Detect which cell encompasses the target text, then output its (x, y) center coordinate. 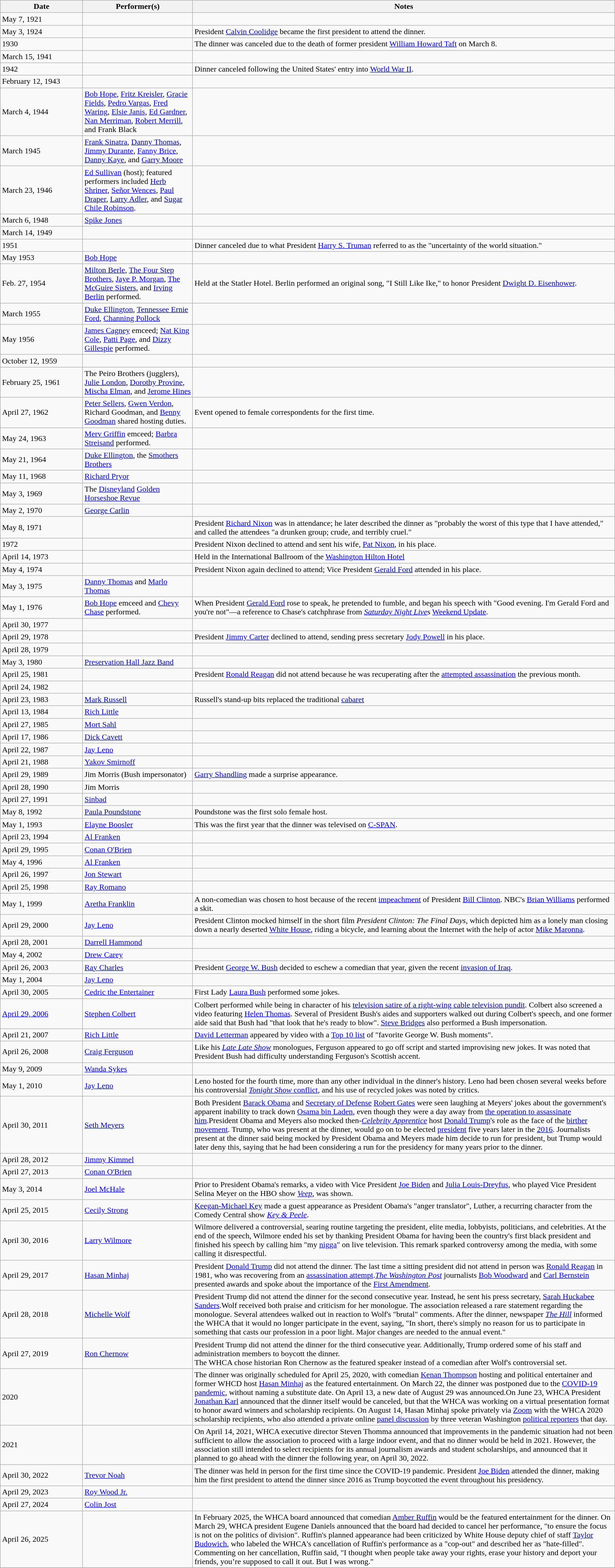
Held in the International Ballroom of the Washington Hilton Hotel (403, 557)
First Lady Laura Bush performed some jokes. (403, 992)
Ray Charles (138, 967)
April 26, 2003 (41, 967)
Bob Hope emceed and Chevy Chase performed. (138, 607)
March 15, 1941 (41, 56)
May 8, 1971 (41, 527)
May 4, 2002 (41, 955)
April 30, 2016 (41, 1241)
The Peiro Brothers (jugglers), Julie London, Dorothy Provine, Mischa Elman, and Jerome Hines (138, 382)
Aretha Franklin (138, 904)
Duke Ellington, Tennessee Ernie Ford, Channing Pollock (138, 314)
May 3, 2014 (41, 1189)
Mark Russell (138, 699)
Elayne Boosler (138, 825)
May 4, 1974 (41, 569)
May 1, 2010 (41, 1086)
Russell's stand-up bits replaced the traditional cabaret (403, 699)
Garry Shandling made a surprise appearance. (403, 774)
Performer(s) (138, 7)
The Disneyland Golden Horseshoe Revue (138, 493)
Ron Chernow (138, 1353)
1972 (41, 544)
Cecily Strong (138, 1210)
May 3, 1975 (41, 586)
1930 (41, 44)
Dick Cavett (138, 737)
Jim Morris (138, 787)
Feb. 27, 1954 (41, 284)
April 29, 2017 (41, 1275)
Stephen Colbert (138, 1013)
Roy Wood Jr. (138, 1492)
May 8, 1992 (41, 812)
April 27, 2013 (41, 1172)
May 3, 1980 (41, 662)
Spike Jones (138, 220)
April 25, 1981 (41, 674)
President Nixon declined to attend and sent his wife, Pat Nixon, in his place. (403, 544)
Wanda Sykes (138, 1069)
April 26, 2025 (41, 1539)
April 29, 2000 (41, 925)
April 30, 2022 (41, 1475)
Larry Wilmore (138, 1241)
A non-comedian was chosen to host because of the recent impeachment of President Bill Clinton. NBC's Brian Williams performed a skit. (403, 904)
Paula Poundstone (138, 812)
Dinner canceled due to what President Harry S. Truman referred to as the "uncertainty of the world situation." (403, 245)
April 23, 1994 (41, 837)
April 17, 1986 (41, 737)
President Nixon again declined to attend; Vice President Gerald Ford attended in his place. (403, 569)
April 28, 2012 (41, 1159)
April 29, 1995 (41, 850)
February 12, 1943 (41, 81)
April 25, 2015 (41, 1210)
February 25, 1961 (41, 382)
Hasan Minhaj (138, 1275)
President George W. Bush decided to eschew a comedian that year, given the recent invasion of Iraq. (403, 967)
May 21, 1964 (41, 460)
Jon Stewart (138, 874)
Notes (403, 7)
2021 (41, 1445)
April 28, 2001 (41, 942)
Michelle Wolf (138, 1314)
Jim Morris (Bush impersonator) (138, 774)
May 1, 1993 (41, 825)
April 24, 1982 (41, 687)
Sinbad (138, 800)
March 1945 (41, 151)
May 4, 1996 (41, 862)
May 1956 (41, 340)
1942 (41, 69)
Joel McHale (138, 1189)
Cedric the Entertainer (138, 992)
April 14, 1973 (41, 557)
Danny Thomas and Marlo Thomas (138, 586)
Milton Berle, The Four Step Brothers, Jaye P. Morgan, The McGuire Sisters, and Irving Berlin performed. (138, 284)
May 1, 1999 (41, 904)
1951 (41, 245)
Trevor Noah (138, 1475)
May 1953 (41, 258)
Ray Romano (138, 887)
April 30, 2011 (41, 1125)
April 13, 1984 (41, 712)
Held at the Statler Hotel. Berlin performed an original song, "I Still Like Ike," to honor President Dwight D. Eisenhower. (403, 284)
April 27, 2024 (41, 1505)
James Cagney emceed; Nat King Cole, Patti Page, and Dizzy Gillespie performed. (138, 340)
This was the first year that the dinner was televised on C-SPAN. (403, 825)
George Carlin (138, 510)
President Calvin Coolidge became the first president to attend the dinner. (403, 32)
April 21, 2007 (41, 1035)
President Ronald Reagan did not attend because he was recuperating after the attempted assassination the previous month. (403, 674)
April 28, 1990 (41, 787)
April 29, 1978 (41, 637)
President Jimmy Carter declined to attend, sending press secretary Jody Powell in his place. (403, 637)
April 21, 1988 (41, 762)
March 6, 1948 (41, 220)
April 27, 1985 (41, 724)
April 28, 1979 (41, 650)
May 3, 1924 (41, 32)
May 9, 2009 (41, 1069)
March 23, 1946 (41, 190)
Bob Hope, Fritz Kreisler, Gracie Fields, Pedro Vargas, Fred Waring, Elsie Janis, Ed Gardner, Nan Merriman, Robert Merrill, and Frank Black (138, 112)
Poundstone was the first solo female host. (403, 812)
April 29, 2006 (41, 1013)
April 30, 2005 (41, 992)
Merv Griffin emceed; Barbra Streisand performed. (138, 438)
March 14, 1949 (41, 232)
April 27, 1962 (41, 412)
The dinner was canceled due to the death of former president William Howard Taft on March 8. (403, 44)
2020 (41, 1397)
May 1, 2004 (41, 980)
Dinner canceled following the United States' entry into World War II. (403, 69)
Mort Sahl (138, 724)
May 1, 1976 (41, 607)
Event opened to female correspondents for the first time. (403, 412)
Bob Hope (138, 258)
Preservation Hall Jazz Band (138, 662)
May 7, 1921 (41, 19)
Drew Carey (138, 955)
May 2, 1970 (41, 510)
Richard Pryor (138, 476)
April 28, 2018 (41, 1314)
Jimmy Kimmel (138, 1159)
May 24, 1963 (41, 438)
April 23, 1983 (41, 699)
Date (41, 7)
April 29, 2023 (41, 1492)
Yakov Smirnoff (138, 762)
April 29, 1989 (41, 774)
April 30, 1977 (41, 625)
April 26, 1997 (41, 874)
Frank Sinatra, Danny Thomas, Jimmy Durante, Fanny Brice, Danny Kaye, and Garry Moore (138, 151)
Seth Meyers (138, 1125)
Duke Ellington, the Smothers Brothers (138, 460)
March 1955 (41, 314)
Ed Sullivan (host); featured performers included Herb Shriner, Señor Wences, Paul Draper, Larry Adler, and Sugar Chile Robinson. (138, 190)
October 12, 1959 (41, 361)
April 27, 1991 (41, 800)
May 3, 1969 (41, 493)
April 22, 1987 (41, 749)
Darrell Hammond (138, 942)
March 4, 1944 (41, 112)
May 11, 1968 (41, 476)
Peter Sellers, Gwen Verdon, Richard Goodman, and Benny Goodman shared hosting duties. (138, 412)
Colin Jost (138, 1505)
April 27, 2019 (41, 1353)
Craig Ferguson (138, 1052)
April 25, 1998 (41, 887)
April 26, 2008 (41, 1052)
David Letterman appeared by video with a Top 10 list of "favorite George W. Bush moments". (403, 1035)
